Capture the cell that displays the provided text and extract its [x, y] central coordinate. 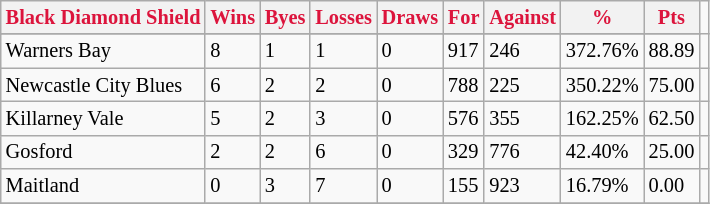
776 [522, 152]
225 [522, 85]
923 [522, 186]
329 [464, 152]
Warners Bay [104, 51]
372.76% [602, 51]
62.50 [672, 118]
% [602, 17]
8 [232, 51]
350.22% [602, 85]
Draws [410, 17]
Pts [672, 17]
Byes [285, 17]
Newcastle City Blues [104, 85]
88.89 [672, 51]
5 [232, 118]
576 [464, 118]
7 [343, 186]
355 [522, 118]
Gosford [104, 152]
Killarney Vale [104, 118]
246 [522, 51]
0.00 [672, 186]
Losses [343, 17]
For [464, 17]
Against [522, 17]
917 [464, 51]
75.00 [672, 85]
162.25% [602, 118]
Maitland [104, 186]
25.00 [672, 152]
Black Diamond Shield [104, 17]
788 [464, 85]
155 [464, 186]
Wins [232, 17]
16.79% [602, 186]
42.40% [602, 152]
